For the text-containing cell, return its midpoint in [x, y] coordinate format. 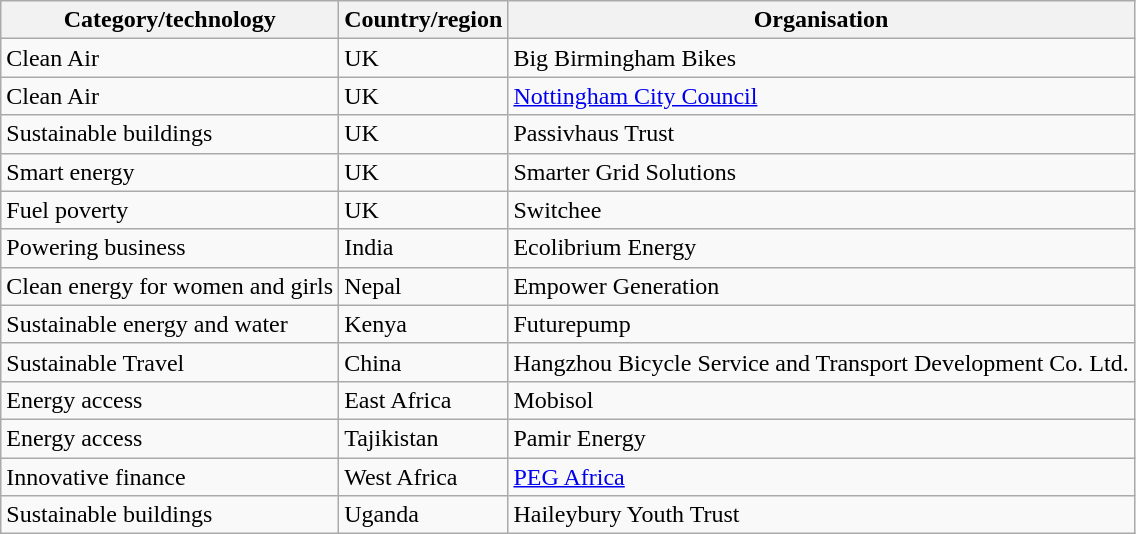
Switchee [821, 210]
Smart energy [170, 172]
Ecolibrium Energy [821, 248]
Big Birmingham Bikes [821, 58]
East Africa [424, 400]
Category/technology [170, 20]
Tajikistan [424, 438]
Sustainable Travel [170, 362]
Nepal [424, 286]
Clean energy for women and girls [170, 286]
PEG Africa [821, 477]
India [424, 248]
Innovative finance [170, 477]
Futurepump [821, 324]
Hangzhou Bicycle Service and Transport Development Co. Ltd. [821, 362]
Smarter Grid Solutions [821, 172]
Country/region [424, 20]
West Africa [424, 477]
Sustainable energy and water [170, 324]
Powering business [170, 248]
Pamir Energy [821, 438]
Nottingham City Council [821, 96]
Empower Generation [821, 286]
Haileybury Youth Trust [821, 515]
Mobisol [821, 400]
Kenya [424, 324]
Passivhaus Trust [821, 134]
Uganda [424, 515]
Organisation [821, 20]
Fuel poverty [170, 210]
China [424, 362]
